Search for the cell housing the specified text and yield its [X, Y] center coordinate. 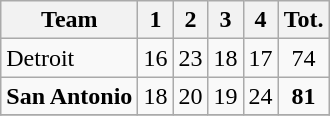
81 [304, 96]
1 [156, 20]
4 [260, 20]
74 [304, 58]
Team [70, 20]
20 [190, 96]
17 [260, 58]
2 [190, 20]
23 [190, 58]
3 [226, 20]
24 [260, 96]
San Antonio [70, 96]
Tot. [304, 20]
19 [226, 96]
Detroit [70, 58]
16 [156, 58]
